From the cell containing the given text, extract its center point as [X, Y] coordinate. 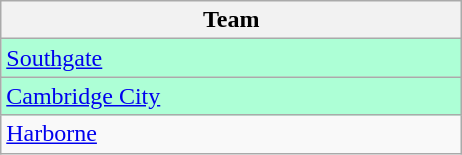
Southgate [232, 58]
Cambridge City [232, 96]
Team [232, 20]
Harborne [232, 134]
